Pinpoint the cell where the given text exists, returning its (X, Y) midpoint coordinate. 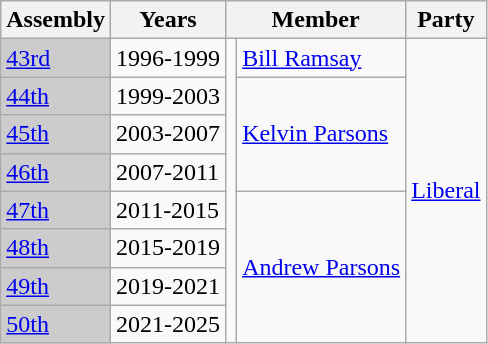
Bill Ramsay (322, 58)
Andrew Parsons (322, 267)
2003-2007 (168, 134)
2021-2025 (168, 324)
Party (446, 20)
46th (56, 172)
Liberal (446, 191)
Years (168, 20)
43rd (56, 58)
50th (56, 324)
45th (56, 134)
2015-2019 (168, 248)
47th (56, 210)
2019-2021 (168, 286)
Member (316, 20)
1999-2003 (168, 96)
49th (56, 286)
Assembly (56, 20)
2011-2015 (168, 210)
48th (56, 248)
44th (56, 96)
1996-1999 (168, 58)
2007-2011 (168, 172)
Kelvin Parsons (322, 134)
